From the cell containing the given text, extract its center point as (X, Y) coordinate. 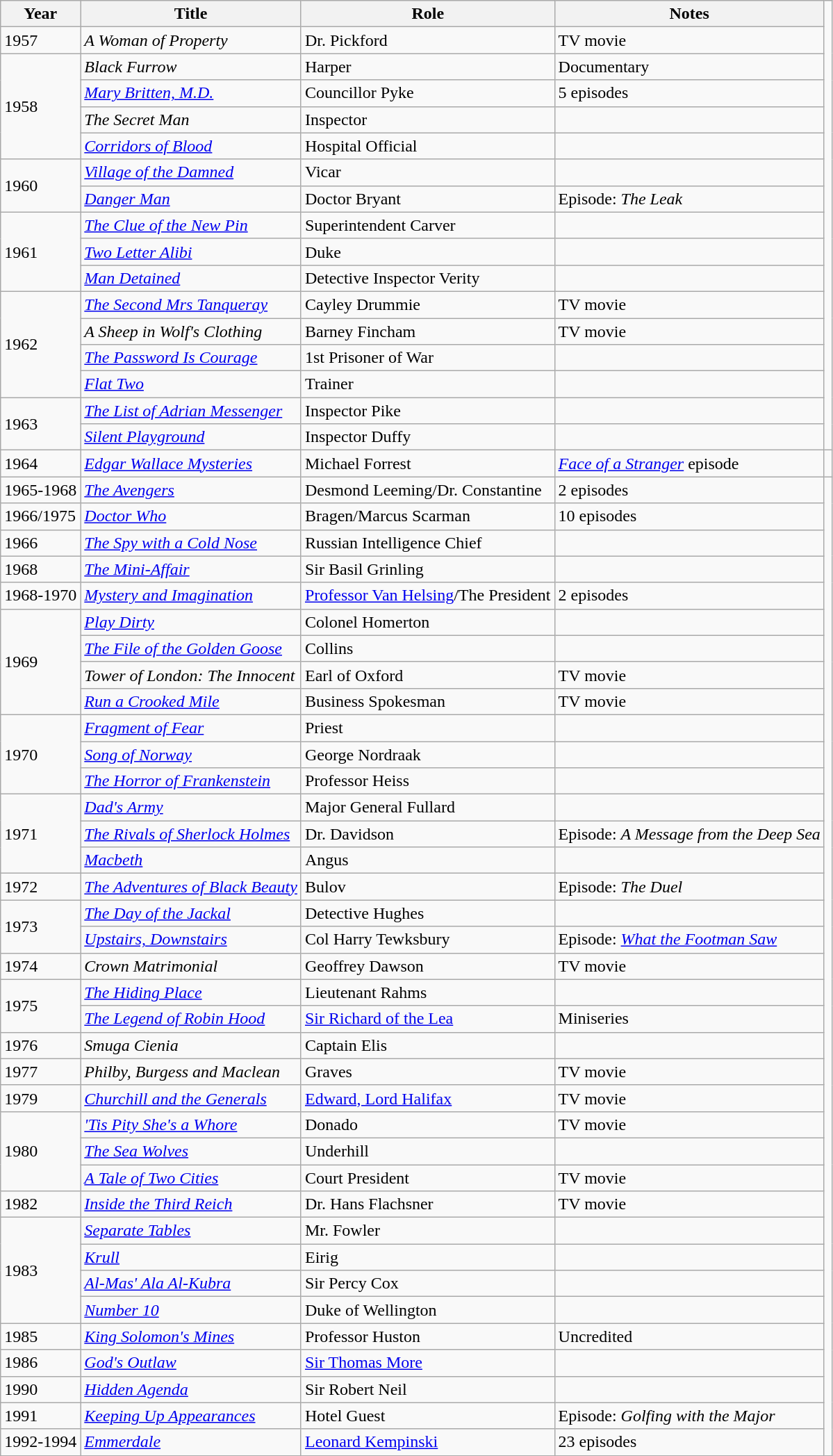
1979 (40, 1098)
The Sea Wolves (191, 1151)
The Spy with a Cold Nose (191, 543)
Professor Heiss (428, 781)
1980 (40, 1151)
Sir Thomas More (428, 1363)
Hospital Official (428, 146)
1977 (40, 1072)
A Tale of Two Cities (191, 1178)
Macbeth (191, 860)
Hotel Guest (428, 1416)
Business Spokesman (428, 701)
The List of Adrian Messenger (191, 411)
1973 (40, 926)
Edgar Wallace Mysteries (191, 464)
A Sheep in Wolf's Clothing (191, 332)
Hidden Agenda (191, 1389)
A Woman of Property (191, 40)
Priest (428, 728)
Episode: Golfing with the Major (689, 1416)
The Adventures of Black Beauty (191, 887)
Year (40, 14)
Emmerdale (191, 1442)
Uncredited (689, 1336)
The Avengers (191, 490)
The Day of the Jackal (191, 913)
1961 (40, 252)
Sir Richard of the Lea (428, 1019)
The Secret Man (191, 120)
Harper (428, 67)
Man Detained (191, 278)
Documentary (689, 67)
Mary Britten, M.D. (191, 93)
Graves (428, 1072)
1985 (40, 1336)
The Legend of Robin Hood (191, 1019)
Superintendent Carver (428, 225)
Dr. Davidson (428, 834)
Dad's Army (191, 808)
Court President (428, 1178)
Doctor Bryant (428, 199)
Al-Mas' Ala Al-Kubra (191, 1284)
Underhill (428, 1151)
Run a Crooked Mile (191, 701)
Desmond Leeming/Dr. Constantine (428, 490)
Inspector (428, 120)
Mr. Fowler (428, 1231)
1966 (40, 543)
Dr. Hans Flachsner (428, 1204)
Colonel Homerton (428, 622)
1965-1968 (40, 490)
Episode: The Duel (689, 887)
Edward, Lord Halifax (428, 1098)
Role (428, 14)
Angus (428, 860)
Play Dirty (191, 622)
George Nordraak (428, 754)
Collins (428, 648)
Title (191, 14)
Danger Man (191, 199)
1962 (40, 344)
Lieutenant Rahms (428, 992)
Separate Tables (191, 1231)
Episode: A Message from the Deep Sea (689, 834)
'Tis Pity She's a Whore (191, 1124)
The Rivals of Sherlock Holmes (191, 834)
The Clue of the New Pin (191, 225)
1964 (40, 464)
1966/1975 (40, 516)
Earl of Oxford (428, 675)
Councillor Pyke (428, 93)
Captain Elis (428, 1045)
Crown Matrimonial (191, 966)
Dr. Pickford (428, 40)
1969 (40, 662)
Song of Norway (191, 754)
23 episodes (689, 1442)
5 episodes (689, 93)
Inside the Third Reich (191, 1204)
Vicar (428, 172)
Sir Robert Neil (428, 1389)
Major General Fullard (428, 808)
Geoffrey Dawson (428, 966)
King Solomon's Mines (191, 1336)
Fragment of Fear (191, 728)
Doctor Who (191, 516)
1963 (40, 424)
1982 (40, 1204)
Professor Van Helsing/The President (428, 596)
Flat Two (191, 384)
1960 (40, 186)
10 episodes (689, 516)
1972 (40, 887)
1970 (40, 754)
Face of a Stranger episode (689, 464)
The Mini-Affair (191, 569)
Black Furrow (191, 67)
Duke of Wellington (428, 1310)
1976 (40, 1045)
Corridors of Blood (191, 146)
Krull (191, 1257)
1957 (40, 40)
1992-1994 (40, 1442)
1975 (40, 1006)
Duke (428, 252)
Michael Forrest (428, 464)
The File of the Golden Goose (191, 648)
Cayley Drummie (428, 304)
Sir Percy Cox (428, 1284)
Eirig (428, 1257)
Philby, Burgess and Maclean (191, 1072)
Miniseries (689, 1019)
The Second Mrs Tanqueray (191, 304)
Episode: The Leak (689, 199)
1986 (40, 1363)
The Password Is Courage (191, 358)
Two Letter Alibi (191, 252)
1974 (40, 966)
1968 (40, 569)
Inspector Duffy (428, 437)
1991 (40, 1416)
Russian Intelligence Chief (428, 543)
Leonard Kempinski (428, 1442)
Inspector Pike (428, 411)
Col Harry Tewksbury (428, 940)
Donado (428, 1124)
Detective Inspector Verity (428, 278)
Professor Huston (428, 1336)
The Hiding Place (191, 992)
God's Outlaw (191, 1363)
Mystery and Imagination (191, 596)
Smuga Cienia (191, 1045)
Sir Basil Grinling (428, 569)
Episode: What the Footman Saw (689, 940)
Tower of London: The Innocent (191, 675)
1958 (40, 106)
Bragen/Marcus Scarman (428, 516)
1st Prisoner of War (428, 358)
Bulov (428, 887)
Upstairs, Downstairs (191, 940)
Village of the Damned (191, 172)
Trainer (428, 384)
Number 10 (191, 1310)
Keeping Up Appearances (191, 1416)
1968-1970 (40, 596)
1971 (40, 834)
Detective Hughes (428, 913)
Silent Playground (191, 437)
Barney Fincham (428, 332)
Churchill and the Generals (191, 1098)
Notes (689, 14)
The Horror of Frankenstein (191, 781)
1990 (40, 1389)
1983 (40, 1270)
